Extract the (X, Y) coordinate from the center of the cell holding the provided text.  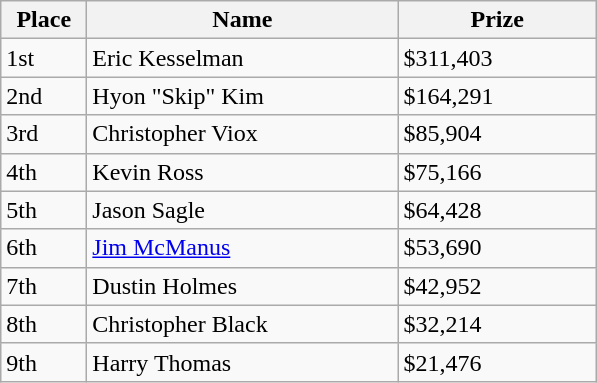
$311,403 (498, 58)
$75,166 (498, 172)
Dustin Holmes (242, 286)
$21,476 (498, 362)
9th (44, 362)
$64,428 (498, 210)
5th (44, 210)
2nd (44, 96)
Place (44, 20)
Prize (498, 20)
$85,904 (498, 134)
Name (242, 20)
$42,952 (498, 286)
$53,690 (498, 248)
Kevin Ross (242, 172)
$32,214 (498, 324)
1st (44, 58)
Jim McManus (242, 248)
Christopher Black (242, 324)
7th (44, 286)
$164,291 (498, 96)
Christopher Viox (242, 134)
8th (44, 324)
6th (44, 248)
Hyon "Skip" Kim (242, 96)
3rd (44, 134)
Jason Sagle (242, 210)
Eric Kesselman (242, 58)
Harry Thomas (242, 362)
4th (44, 172)
